Search for the cell housing the specified text and yield its (x, y) center coordinate. 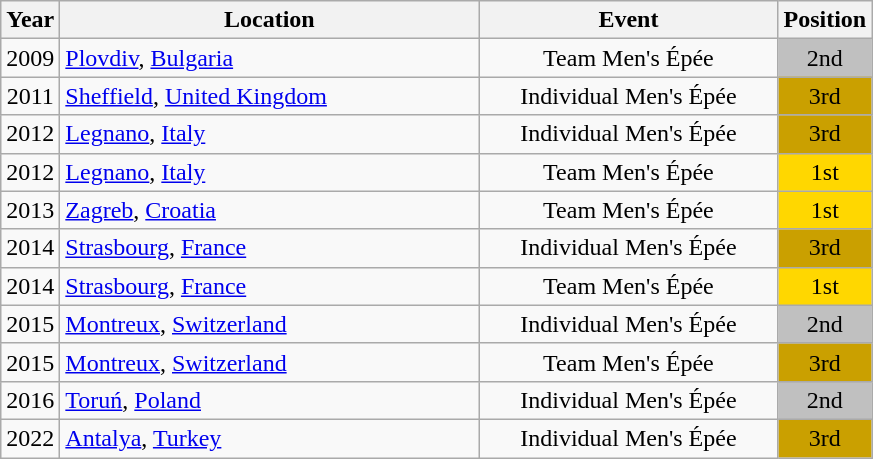
2009 (30, 58)
Location (270, 20)
Event (628, 20)
2016 (30, 400)
Year (30, 20)
Sheffield, United Kingdom (270, 96)
Toruń, Poland (270, 400)
Position (825, 20)
2022 (30, 438)
Antalya, Turkey (270, 438)
2011 (30, 96)
Zagreb, Croatia (270, 210)
Plovdiv, Bulgaria (270, 58)
2013 (30, 210)
